Return the (x, y) coordinate for the center point of the cell that contains the specified text.  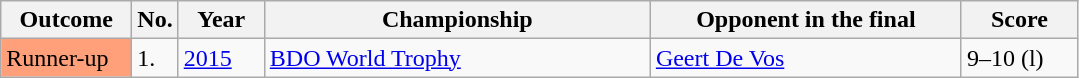
No. (155, 20)
9–10 (l) (1019, 58)
1. (155, 58)
Runner-up (66, 58)
Opponent in the final (806, 20)
BDO World Trophy (457, 58)
Championship (457, 20)
Outcome (66, 20)
Score (1019, 20)
Year (221, 20)
2015 (221, 58)
Geert De Vos (806, 58)
